Scan for the cell matching the given text and deliver its (X, Y) coordinate at center. 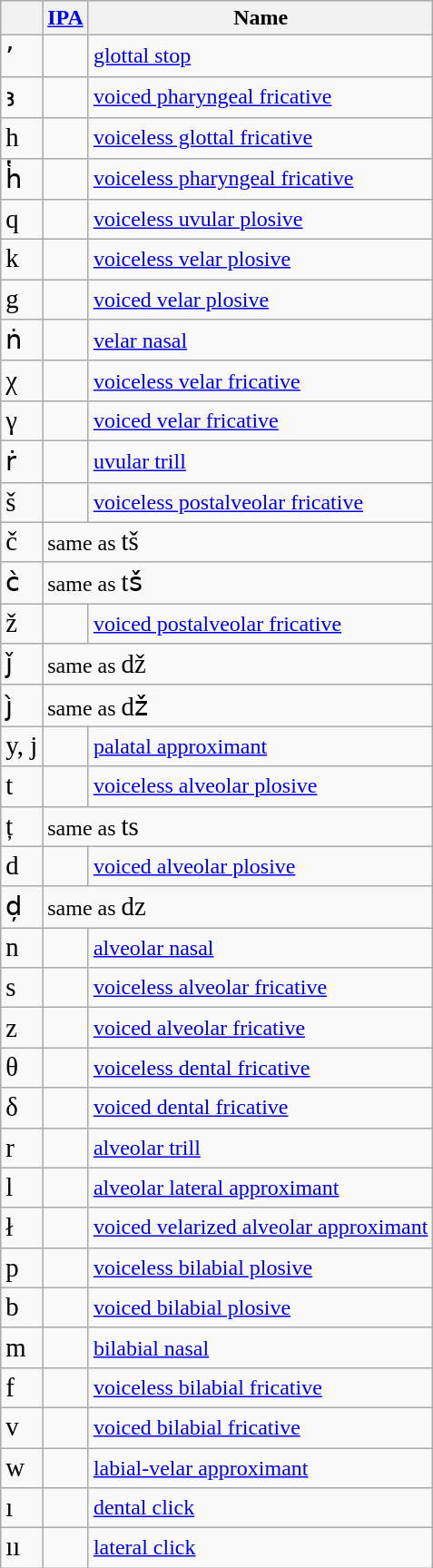
ıı (22, 1548)
j̀ (22, 705)
voiceless bilabial plosive (261, 1267)
t (22, 786)
p (22, 1267)
c̀ (22, 583)
same as ts (238, 826)
f (22, 1387)
w (22, 1467)
alveolar nasal (261, 948)
voiceless alveolar fricative (261, 988)
č (22, 542)
palatal approximant (261, 746)
v (22, 1427)
alveolar lateral approximant (261, 1188)
same as dž́ (238, 705)
bilabial nasal (261, 1347)
r (22, 1148)
ž (22, 624)
θ (22, 1068)
voiceless uvular plosive (261, 220)
voiced alveolar plosive (261, 866)
voiced pharyngeal fricative (261, 97)
y, j (22, 746)
k (22, 260)
ṙ (22, 461)
l (22, 1188)
δ (22, 1108)
uvular trill (261, 461)
ʼ (22, 56)
ṅ (22, 340)
dental click (261, 1508)
same as dž (238, 665)
g (22, 300)
IPA (65, 18)
voiceless postalveolar fricative (261, 502)
voiceless velar fricative (261, 380)
γ (22, 420)
voiced velarized alveolar approximant (261, 1228)
same as tš́ (238, 583)
lateral click (261, 1548)
ț (22, 826)
ꜣ (22, 97)
voiceless pharyngeal fricative (261, 179)
s (22, 988)
h̔ (22, 179)
n (22, 948)
voiced bilabial plosive (261, 1307)
š (22, 502)
ł (22, 1228)
voiceless alveolar plosive (261, 786)
q (22, 220)
ı (22, 1508)
b (22, 1307)
labial-velar approximant (261, 1467)
voiced postalveolar fricative (261, 624)
alveolar trill (261, 1148)
d̦ (22, 907)
voiceless dental fricative (261, 1068)
Name (261, 18)
χ (22, 380)
voiceless bilabial fricative (261, 1387)
voiced velar plosive (261, 300)
voiceless velar plosive (261, 260)
velar nasal (261, 340)
d (22, 866)
voiced bilabial fricative (261, 1427)
same as dz (238, 907)
h (22, 138)
m (22, 1347)
voiceless glottal fricative (261, 138)
glottal stop (261, 56)
voiced dental fricative (261, 1108)
ǰ (22, 665)
z (22, 1028)
voiced alveolar fricative (261, 1028)
voiced velar fricative (261, 420)
same as tš (238, 542)
